Pinpoint the cell where the given text exists, returning its [x, y] midpoint coordinate. 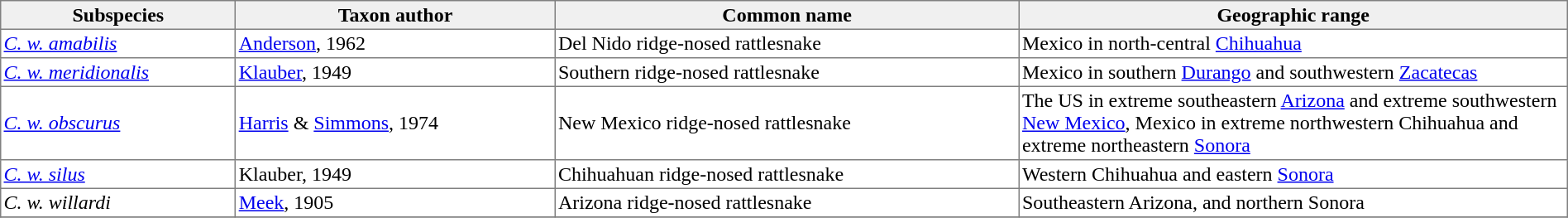
C. w. obscurus [118, 123]
Harris & Simmons, 1974 [395, 123]
Common name [787, 15]
Del Nido ridge-nosed rattlesnake [787, 43]
Southeastern Arizona, and northern Sonora [1293, 202]
Meek, 1905 [395, 202]
Mexico in north-central Chihuahua [1293, 43]
Taxon author [395, 15]
C. w. willardi [118, 202]
C. w. silus [118, 174]
C. w. amabilis [118, 43]
Chihuahuan ridge-nosed rattlesnake [787, 174]
C. w. meridionalis [118, 72]
Southern ridge-nosed rattlesnake [787, 72]
New Mexico ridge-nosed rattlesnake [787, 123]
Geographic range [1293, 15]
Western Chihuahua and eastern Sonora [1293, 174]
Anderson, 1962 [395, 43]
Subspecies [118, 15]
Arizona ridge-nosed rattlesnake [787, 202]
The US in extreme southeastern Arizona and extreme southwestern New Mexico, Mexico in extreme northwestern Chihuahua and extreme northeastern Sonora [1293, 123]
Mexico in southern Durango and southwestern Zacatecas [1293, 72]
